Pinpoint the cell where the given text exists, returning its (x, y) midpoint coordinate. 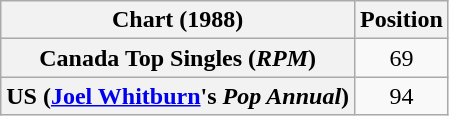
94 (402, 96)
US (Joel Whitburn's Pop Annual) (178, 96)
69 (402, 58)
Canada Top Singles (RPM) (178, 58)
Position (402, 20)
Chart (1988) (178, 20)
